Return [x, y] of the center of cell containing provided text 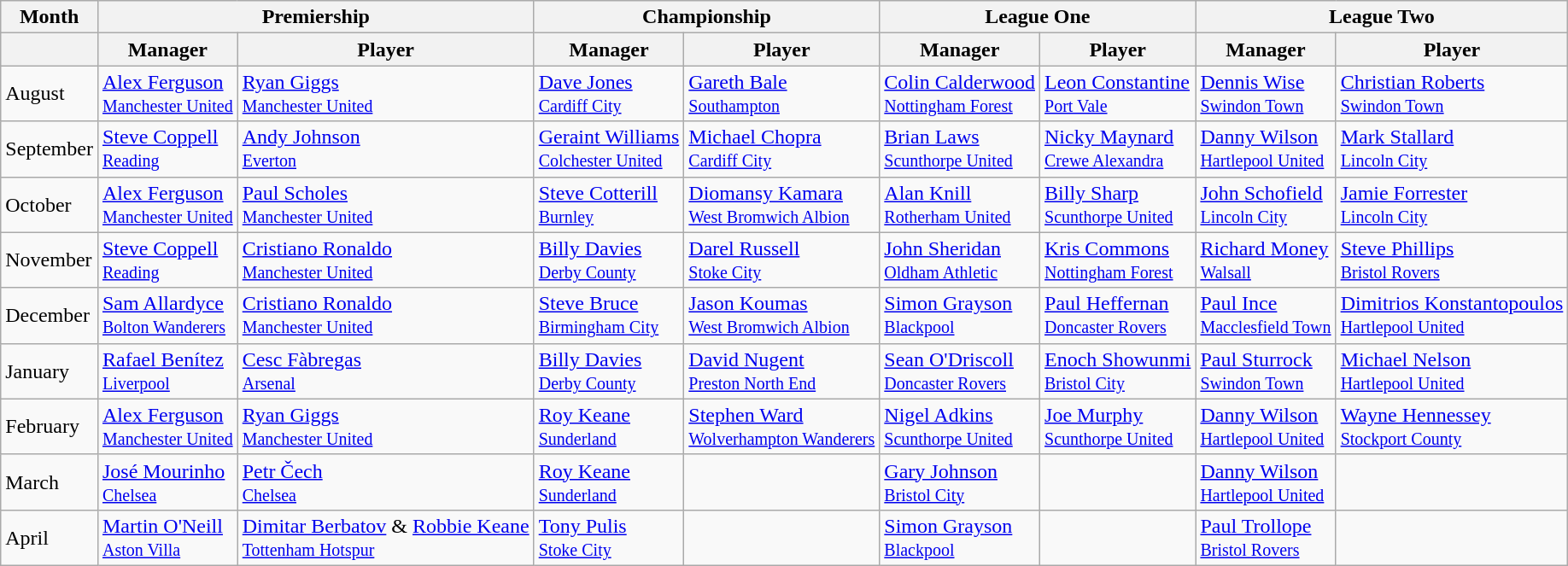
August [50, 94]
David NugentPreston North End [782, 371]
Wayne HennesseyStockport County [1452, 427]
Paul ScholesManchester United [386, 205]
Paul HeffernanDoncaster Rovers [1118, 316]
Stephen WardWolverhampton Wanderers [782, 427]
Alan KnillRotherham United [960, 205]
Richard MoneyWalsall [1266, 260]
Diomansy KamaraWest Bromwich Albion [782, 205]
League Two [1382, 17]
September [50, 149]
Sam AllardyceBolton Wanderers [167, 316]
Cesc FàbregasArsenal [386, 371]
Dennis WiseSwindon Town [1266, 94]
Geraint WilliamsColchester United [609, 149]
Dave JonesCardiff City [609, 94]
Rafael BenítezLiverpool [167, 371]
Darel RussellStoke City [782, 260]
Michael NelsonHartlepool United [1452, 371]
Premiership [316, 17]
December [50, 316]
League One [1038, 17]
Kris CommonsNottingham Forest [1118, 260]
Dimitrios KonstantopoulosHartlepool United [1452, 316]
Gareth BaleSouthampton [782, 94]
John SchofieldLincoln City [1266, 205]
Joe MurphyScunthorpe United [1118, 427]
Enoch ShowunmiBristol City [1118, 371]
Martin O'NeillAston Villa [167, 538]
November [50, 260]
Christian RobertsSwindon Town [1452, 94]
Mark StallardLincoln City [1452, 149]
Andy JohnsonEverton [386, 149]
Gary JohnsonBristol City [960, 481]
Jason KoumasWest Bromwich Albion [782, 316]
Colin CalderwoodNottingham Forest [960, 94]
José MourinhoChelsea [167, 481]
Month [50, 17]
Dimitar Berbatov & Robbie KeaneTottenham Hotspur [386, 538]
Nigel AdkinsScunthorpe United [960, 427]
Sean O'DriscollDoncaster Rovers [960, 371]
April [50, 538]
Paul InceMacclesfield Town [1266, 316]
Steve BruceBirmingham City [609, 316]
Championship [707, 17]
Paul TrollopeBristol Rovers [1266, 538]
Leon ConstantinePort Vale [1118, 94]
February [50, 427]
March [50, 481]
Brian LawsScunthorpe United [960, 149]
Jamie ForresterLincoln City [1452, 205]
October [50, 205]
Billy SharpScunthorpe United [1118, 205]
January [50, 371]
Petr ČechChelsea [386, 481]
Nicky MaynardCrewe Alexandra [1118, 149]
Steve PhillipsBristol Rovers [1452, 260]
John SheridanOldham Athletic [960, 260]
Tony PulisStoke City [609, 538]
Paul SturrockSwindon Town [1266, 371]
Steve CotterillBurnley [609, 205]
Michael ChopraCardiff City [782, 149]
